Scan for the cell matching the given text and deliver its (x, y) coordinate at center. 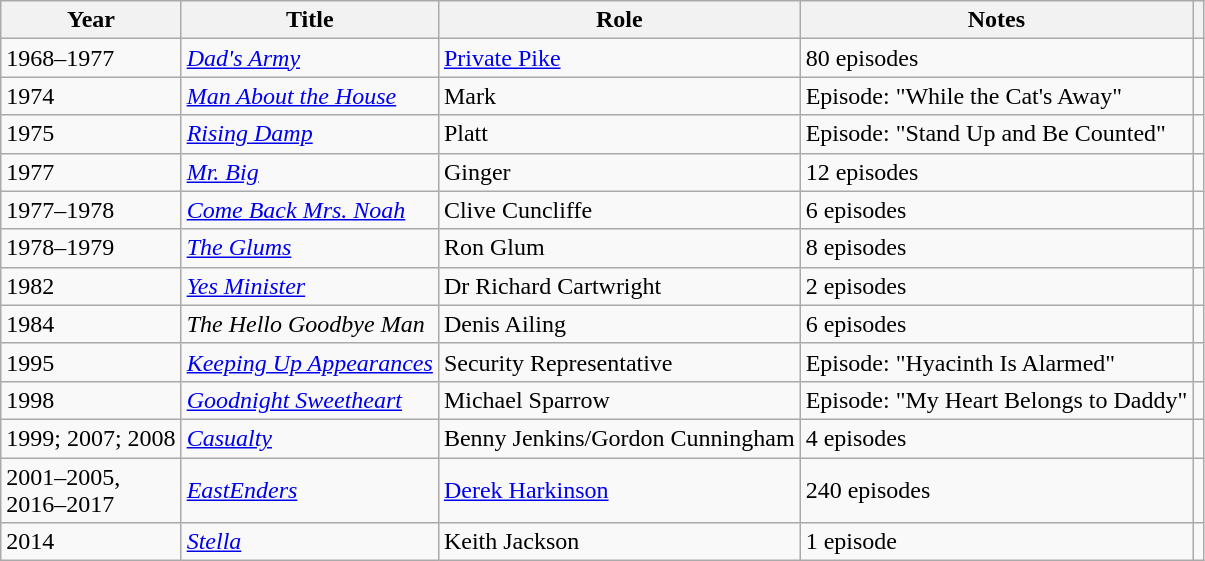
Come Back Mrs. Noah (310, 210)
Security Representative (619, 362)
4 episodes (996, 438)
Stella (310, 542)
Dr Richard Cartwright (619, 286)
Casualty (310, 438)
Platt (619, 134)
Dad's Army (310, 58)
Role (619, 20)
The Hello Goodbye Man (310, 324)
Keeping Up Appearances (310, 362)
Private Pike (619, 58)
Ginger (619, 172)
Clive Cuncliffe (619, 210)
Benny Jenkins/Gordon Cunningham (619, 438)
EastEnders (310, 490)
1998 (91, 400)
Episode: "While the Cat's Away" (996, 96)
The Glums (310, 248)
Goodnight Sweetheart (310, 400)
8 episodes (996, 248)
Yes Minister (310, 286)
Man About the House (310, 96)
1978–1979 (91, 248)
80 episodes (996, 58)
2 episodes (996, 286)
Rising Damp (310, 134)
Keith Jackson (619, 542)
Mr. Big (310, 172)
1974 (91, 96)
1984 (91, 324)
Episode: "Stand Up and Be Counted" (996, 134)
1999; 2007; 2008 (91, 438)
1968–1977 (91, 58)
1995 (91, 362)
Title (310, 20)
Notes (996, 20)
1982 (91, 286)
Ron Glum (619, 248)
1977 (91, 172)
Episode: "My Heart Belongs to Daddy" (996, 400)
240 episodes (996, 490)
Michael Sparrow (619, 400)
Year (91, 20)
12 episodes (996, 172)
Episode: "Hyacinth Is Alarmed" (996, 362)
Mark (619, 96)
Denis Ailing (619, 324)
2014 (91, 542)
2001–2005,2016–2017 (91, 490)
1 episode (996, 542)
1977–1978 (91, 210)
1975 (91, 134)
Derek Harkinson (619, 490)
